Scan for the cell matching the given text and deliver its [X, Y] coordinate at center. 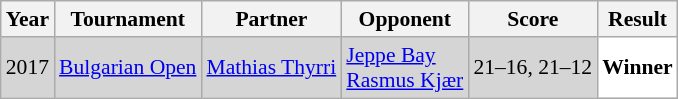
Score [532, 19]
Winner [638, 68]
2017 [28, 68]
21–16, 21–12 [532, 68]
Jeppe Bay Rasmus Kjær [404, 68]
Tournament [128, 19]
Bulgarian Open [128, 68]
Opponent [404, 19]
Mathias Thyrri [271, 68]
Year [28, 19]
Result [638, 19]
Partner [271, 19]
